Return the (x, y) coordinate for the center point of the cell that contains the specified text.  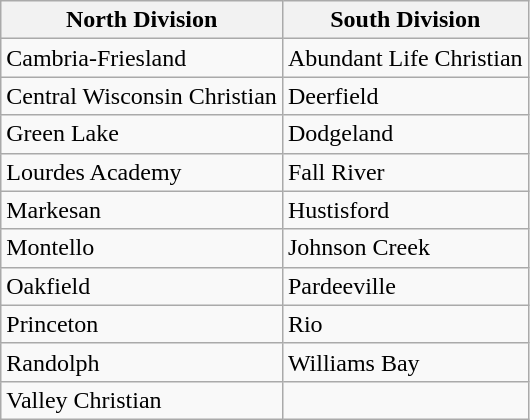
Johnson Creek (405, 248)
Abundant Life Christian (405, 58)
Green Lake (142, 134)
Markesan (142, 210)
Dodgeland (405, 134)
Valley Christian (142, 400)
Hustisford (405, 210)
Oakfield (142, 286)
Central Wisconsin Christian (142, 96)
Lourdes Academy (142, 172)
Williams Bay (405, 362)
Princeton (142, 324)
North Division (142, 20)
Deerfield (405, 96)
Pardeeville (405, 286)
Rio (405, 324)
Randolph (142, 362)
Fall River (405, 172)
Montello (142, 248)
Cambria-Friesland (142, 58)
South Division (405, 20)
